Pinpoint the cell where the given text exists, returning its [x, y] midpoint coordinate. 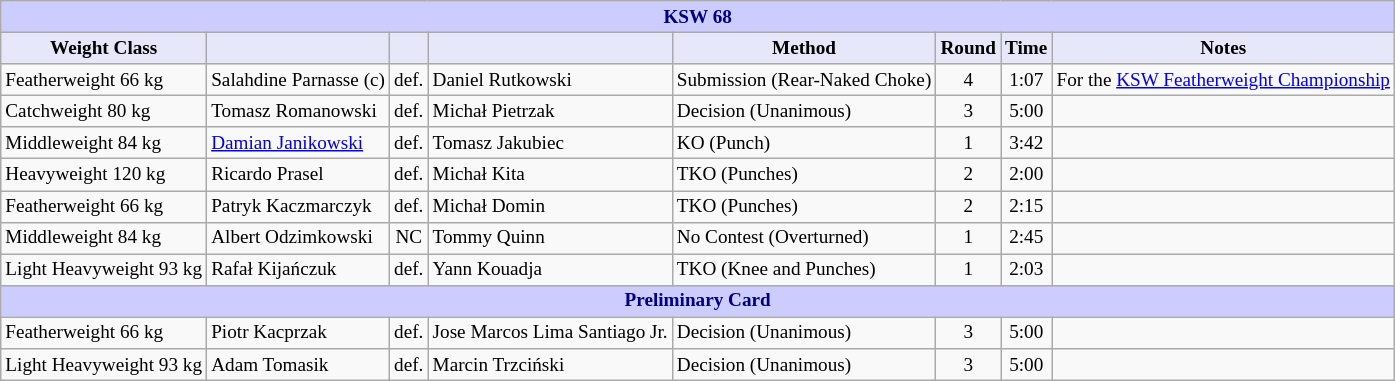
Rafał Kijańczuk [298, 270]
Yann Kouadja [550, 270]
2:00 [1026, 175]
2:45 [1026, 238]
For the KSW Featherweight Championship [1224, 80]
Tomasz Romanowski [298, 111]
KSW 68 [698, 17]
Heavyweight 120 kg [104, 175]
TKO (Knee and Punches) [804, 270]
Tommy Quinn [550, 238]
Daniel Rutkowski [550, 80]
NC [409, 238]
KO (Punch) [804, 143]
Marcin Trzciński [550, 365]
Submission (Rear-Naked Choke) [804, 80]
Michał Domin [550, 206]
Michał Pietrzak [550, 111]
4 [968, 80]
2:15 [1026, 206]
Catchweight 80 kg [104, 111]
Weight Class [104, 48]
Round [968, 48]
Michał Kita [550, 175]
No Contest (Overturned) [804, 238]
Adam Tomasik [298, 365]
Piotr Kacprzak [298, 333]
Time [1026, 48]
Albert Odzimkowski [298, 238]
3:42 [1026, 143]
1:07 [1026, 80]
Notes [1224, 48]
Patryk Kaczmarczyk [298, 206]
2:03 [1026, 270]
Method [804, 48]
Ricardo Prasel [298, 175]
Tomasz Jakubiec [550, 143]
Salahdine Parnasse (c) [298, 80]
Preliminary Card [698, 301]
Damian Janikowski [298, 143]
Jose Marcos Lima Santiago Jr. [550, 333]
